For the text-containing cell, return its midpoint in (x, y) coordinate format. 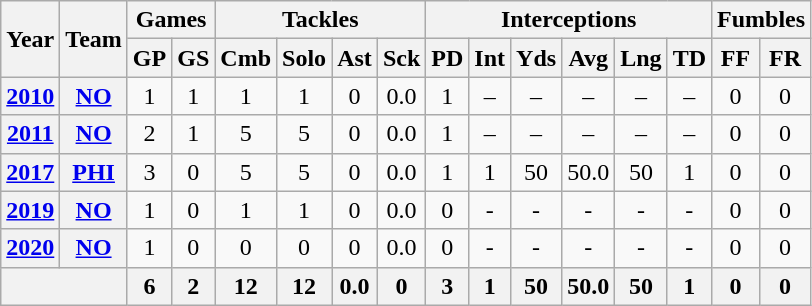
Tackles (320, 20)
Ast (355, 58)
FF (736, 58)
Cmb (246, 58)
PD (448, 58)
GS (194, 58)
Int (490, 58)
Yds (536, 58)
TD (689, 58)
Sck (401, 58)
Lng (641, 58)
2011 (30, 134)
2020 (30, 248)
2019 (30, 210)
PHI (94, 172)
GP (149, 58)
6 (149, 286)
Fumbles (762, 20)
Avg (588, 58)
2017 (30, 172)
2010 (30, 96)
Team (94, 39)
Games (170, 20)
Interceptions (569, 20)
FR (784, 58)
Year (30, 39)
Solo (304, 58)
